Determine the [x, y] coordinate at the center of the cell enclosing the given text.  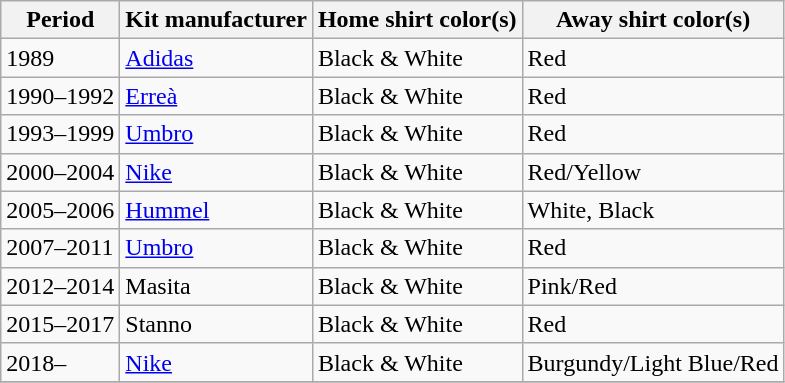
1989 [60, 58]
Red/Yellow [653, 172]
Masita [216, 286]
2012–2014 [60, 286]
White, Black [653, 210]
1990–1992 [60, 96]
Burgundy/Light Blue/Red [653, 362]
Hummel [216, 210]
1993–1999 [60, 134]
Pink/Red [653, 286]
Period [60, 20]
2000–2004 [60, 172]
Erreà [216, 96]
Adidas [216, 58]
Stanno [216, 324]
2018– [60, 362]
Home shirt color(s) [417, 20]
Away shirt color(s) [653, 20]
Kit manufacturer [216, 20]
2015–2017 [60, 324]
2007–2011 [60, 248]
2005–2006 [60, 210]
